Extract the [x, y] coordinate from the center of the cell holding the provided text.  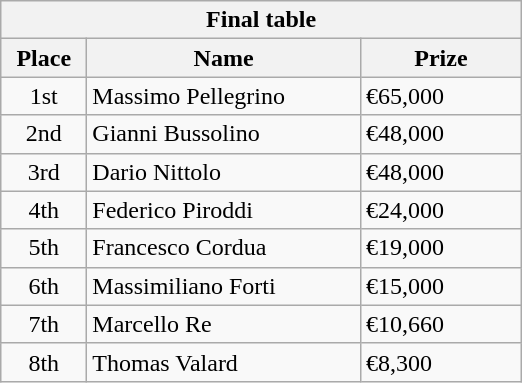
Place [44, 58]
7th [44, 324]
Marcello Re [224, 324]
€10,660 [440, 324]
1st [44, 96]
Massimo Pellegrino [224, 96]
€65,000 [440, 96]
€24,000 [440, 210]
Massimiliano Forti [224, 286]
€15,000 [440, 286]
Thomas Valard [224, 362]
6th [44, 286]
Name [224, 58]
Francesco Cordua [224, 248]
Final table [262, 20]
€19,000 [440, 248]
5th [44, 248]
Federico Piroddi [224, 210]
8th [44, 362]
Dario Nittolo [224, 172]
€8,300 [440, 362]
Gianni Bussolino [224, 134]
Prize [440, 58]
3rd [44, 172]
2nd [44, 134]
4th [44, 210]
